Pinpoint the cell where the given text exists, returning its (x, y) midpoint coordinate. 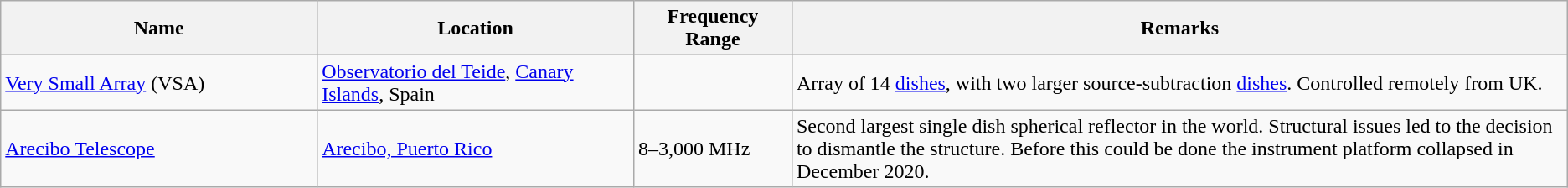
Arecibo Telescope (159, 149)
Frequency Range (712, 29)
Array of 14 dishes, with two larger source-subtraction dishes. Controlled remotely from UK. (1179, 82)
Name (159, 29)
8–3,000 MHz (712, 149)
Location (476, 29)
Very Small Array (VSA) (159, 82)
Remarks (1179, 29)
Observatorio del Teide, Canary Islands, Spain (476, 82)
Arecibo, Puerto Rico (476, 149)
